Return (x, y) of the center of cell containing provided text 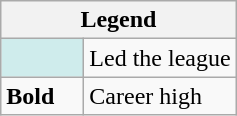
Bold (42, 96)
Legend (118, 20)
Career high (160, 96)
Led the league (160, 58)
